Search for the cell housing the specified text and yield its [x, y] center coordinate. 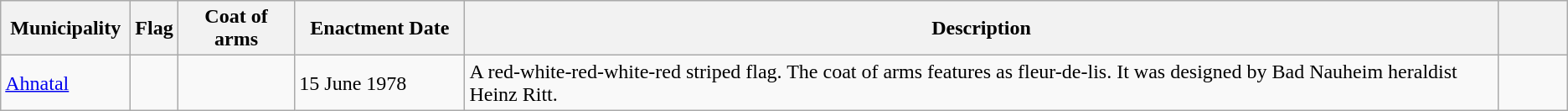
A red-white-red-white-red striped flag. The coat of arms features as fleur-de-lis. It was designed by Bad Nauheim heraldist Heinz Ritt. [982, 82]
Flag [154, 29]
Ahnatal [65, 82]
Coat of arms [236, 29]
Municipality [65, 29]
Enactment Date [380, 29]
15 June 1978 [380, 82]
Description [982, 29]
